Return (X, Y) of the center of cell containing provided text 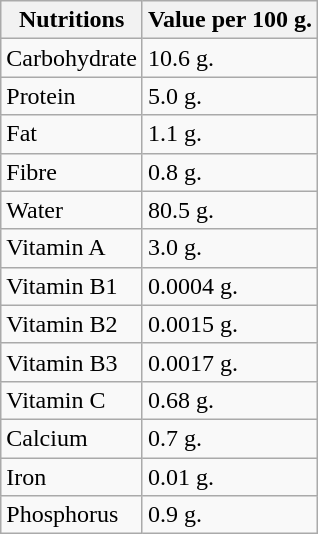
3.0 g. (230, 248)
Carbohydrate (72, 58)
Fibre (72, 172)
0.0017 g. (230, 362)
0.7 g. (230, 438)
5.0 g. (230, 96)
0.8 g. (230, 172)
0.01 g. (230, 477)
Fat (72, 134)
0.0004 g. (230, 286)
0.0015 g. (230, 324)
Vitamin B1 (72, 286)
0.9 g. (230, 515)
Protein (72, 96)
10.6 g. (230, 58)
Iron (72, 477)
Vitamin C (72, 400)
Water (72, 210)
0.68 g. (230, 400)
Calcium (72, 438)
1.1 g. (230, 134)
80.5 g. (230, 210)
Vitamin A (72, 248)
Phosphorus (72, 515)
Nutritions (72, 20)
Vitamin B3 (72, 362)
Vitamin B2 (72, 324)
Value per 100 g. (230, 20)
